Return the (x, y) coordinate for the center point of the cell that contains the specified text.  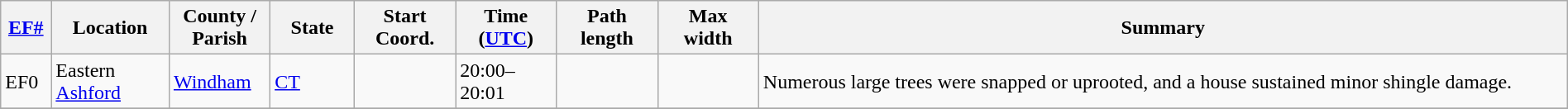
20:00–20:01 (506, 81)
Summary (1163, 28)
EF0 (26, 81)
State (313, 28)
Windham (219, 81)
CT (313, 81)
Location (111, 28)
County / Parish (219, 28)
Max width (708, 28)
Eastern Ashford (111, 81)
Numerous large trees were snapped or uprooted, and a house sustained minor shingle damage. (1163, 81)
Path length (607, 28)
Start Coord. (404, 28)
EF# (26, 28)
Time (UTC) (506, 28)
